Return the (X, Y) coordinate for the center point of the cell that contains the specified text.  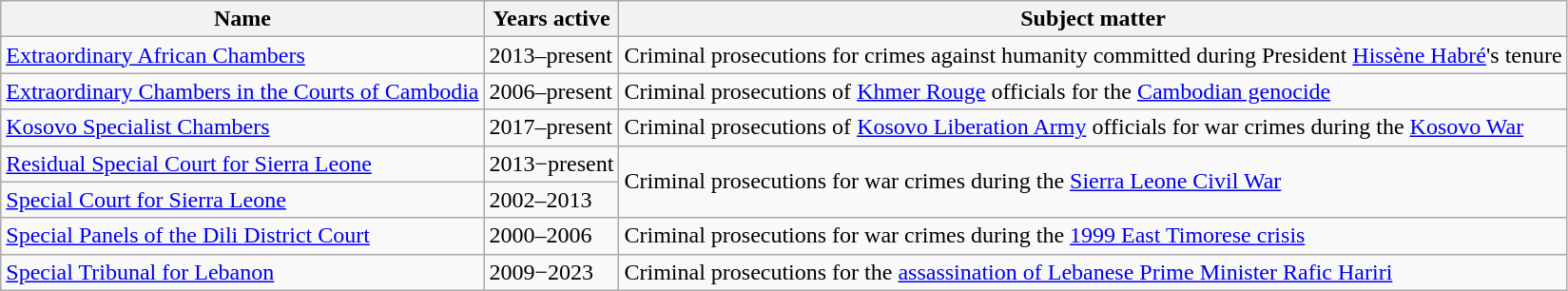
Name (242, 19)
2013−present (552, 164)
Extraordinary Chambers in the Courts of Cambodia (242, 91)
Criminal prosecutions for war crimes during the 1999 East Timorese crisis (1094, 236)
Subject matter (1094, 19)
Kosovo Specialist Chambers (242, 127)
2009−2023 (552, 272)
Years active (552, 19)
2006–present (552, 91)
Special Tribunal for Lebanon (242, 272)
Criminal prosecutions for the assassination of Lebanese Prime Minister Rafic Hariri (1094, 272)
2000–2006 (552, 236)
Criminal prosecutions of Kosovo Liberation Army officials for war crimes during the Kosovo War (1094, 127)
Criminal prosecutions for crimes against humanity committed during President Hissène Habré's tenure (1094, 55)
2017–present (552, 127)
Special Panels of the Dili District Court (242, 236)
Extraordinary African Chambers (242, 55)
Residual Special Court for Sierra Leone (242, 164)
Special Court for Sierra Leone (242, 200)
Criminal prosecutions for war crimes during the Sierra Leone Civil War (1094, 182)
Criminal prosecutions of Khmer Rouge officials for the Cambodian genocide (1094, 91)
2002–2013 (552, 200)
2013–present (552, 55)
